Scan for the cell matching the given text and deliver its (X, Y) coordinate at center. 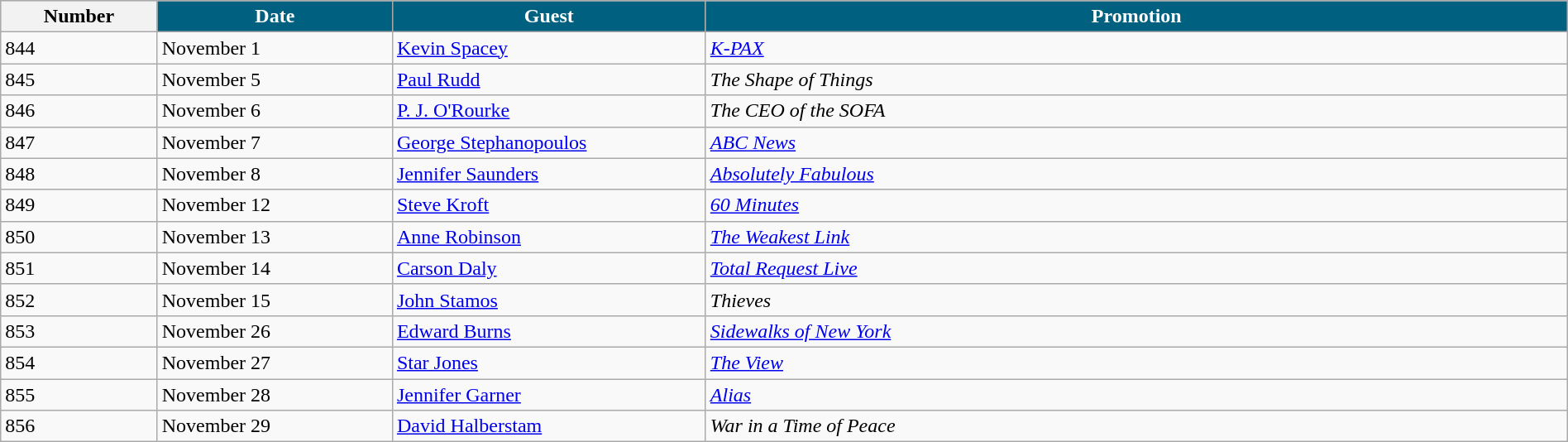
845 (79, 79)
Thieves (1136, 300)
George Stephanopoulos (549, 142)
850 (79, 237)
Anne Robinson (549, 237)
Kevin Spacey (549, 48)
854 (79, 363)
Number (79, 17)
November 15 (275, 300)
November 1 (275, 48)
David Halberstam (549, 426)
Jennifer Saunders (549, 174)
ABC News (1136, 142)
November 29 (275, 426)
Carson Daly (549, 268)
Date (275, 17)
November 14 (275, 268)
John Stamos (549, 300)
Jennifer Garner (549, 395)
Edward Burns (549, 331)
855 (79, 395)
November 8 (275, 174)
844 (79, 48)
November 28 (275, 395)
Absolutely Fabulous (1136, 174)
856 (79, 426)
P. J. O'Rourke (549, 111)
November 27 (275, 363)
Star Jones (549, 363)
The Weakest Link (1136, 237)
Steve Kroft (549, 205)
Sidewalks of New York (1136, 331)
851 (79, 268)
November 13 (275, 237)
The CEO of the SOFA (1136, 111)
November 7 (275, 142)
The View (1136, 363)
November 5 (275, 79)
Promotion (1136, 17)
849 (79, 205)
War in a Time of Peace (1136, 426)
The Shape of Things (1136, 79)
848 (79, 174)
852 (79, 300)
846 (79, 111)
November 12 (275, 205)
853 (79, 331)
Guest (549, 17)
Paul Rudd (549, 79)
November 26 (275, 331)
K-PAX (1136, 48)
November 6 (275, 111)
Total Request Live (1136, 268)
Alias (1136, 395)
60 Minutes (1136, 205)
847 (79, 142)
